Extract the (x, y) coordinate from the center of the cell holding the provided text.  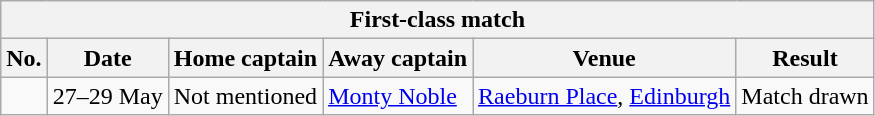
Away captain (398, 58)
First-class match (438, 20)
Home captain (245, 58)
Match drawn (805, 96)
Date (108, 58)
27–29 May (108, 96)
No. (24, 58)
Not mentioned (245, 96)
Raeburn Place, Edinburgh (604, 96)
Monty Noble (398, 96)
Venue (604, 58)
Result (805, 58)
